Scan for the cell matching the given text and deliver its (X, Y) coordinate at center. 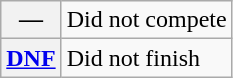
Did not finish (146, 58)
Did not compete (146, 20)
— (31, 20)
DNF (31, 58)
